Search for the cell housing the specified text and yield its [X, Y] center coordinate. 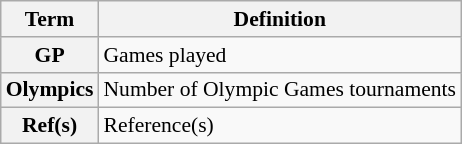
Number of Olympic Games tournaments [280, 90]
Reference(s) [280, 126]
Olympics [50, 90]
Games played [280, 55]
Ref(s) [50, 126]
Definition [280, 19]
GP [50, 55]
Term [50, 19]
